From the cell containing the given text, extract its center point as [x, y] coordinate. 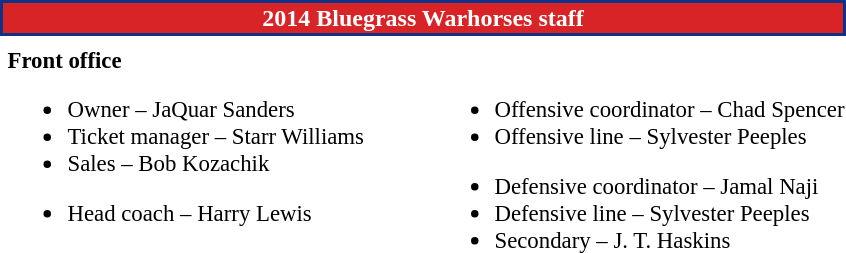
2014 Bluegrass Warhorses staff [423, 18]
